Detect which cell encompasses the target text, then output its (X, Y) center coordinate. 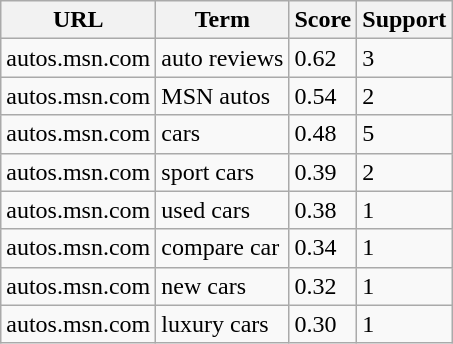
luxury cars (222, 324)
Term (222, 20)
0.38 (323, 210)
used cars (222, 210)
MSN autos (222, 96)
0.32 (323, 286)
sport cars (222, 172)
5 (404, 134)
3 (404, 58)
0.30 (323, 324)
0.54 (323, 96)
URL (78, 20)
Support (404, 20)
cars (222, 134)
Score (323, 20)
0.34 (323, 248)
auto reviews (222, 58)
0.48 (323, 134)
new cars (222, 286)
compare car (222, 248)
0.39 (323, 172)
0.62 (323, 58)
